Detect which cell encompasses the target text, then output its [X, Y] center coordinate. 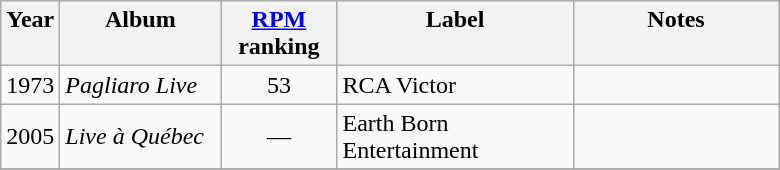
Label [455, 34]
Earth Born Entertainment [455, 136]
53 [279, 85]
2005 [30, 136]
Album [140, 34]
— [279, 136]
Year [30, 34]
Live à Québec [140, 136]
1973 [30, 85]
Notes [676, 34]
RCA Victor [455, 85]
Pagliaro Live [140, 85]
RPMranking [279, 34]
